Search for the cell housing the specified text and yield its [x, y] center coordinate. 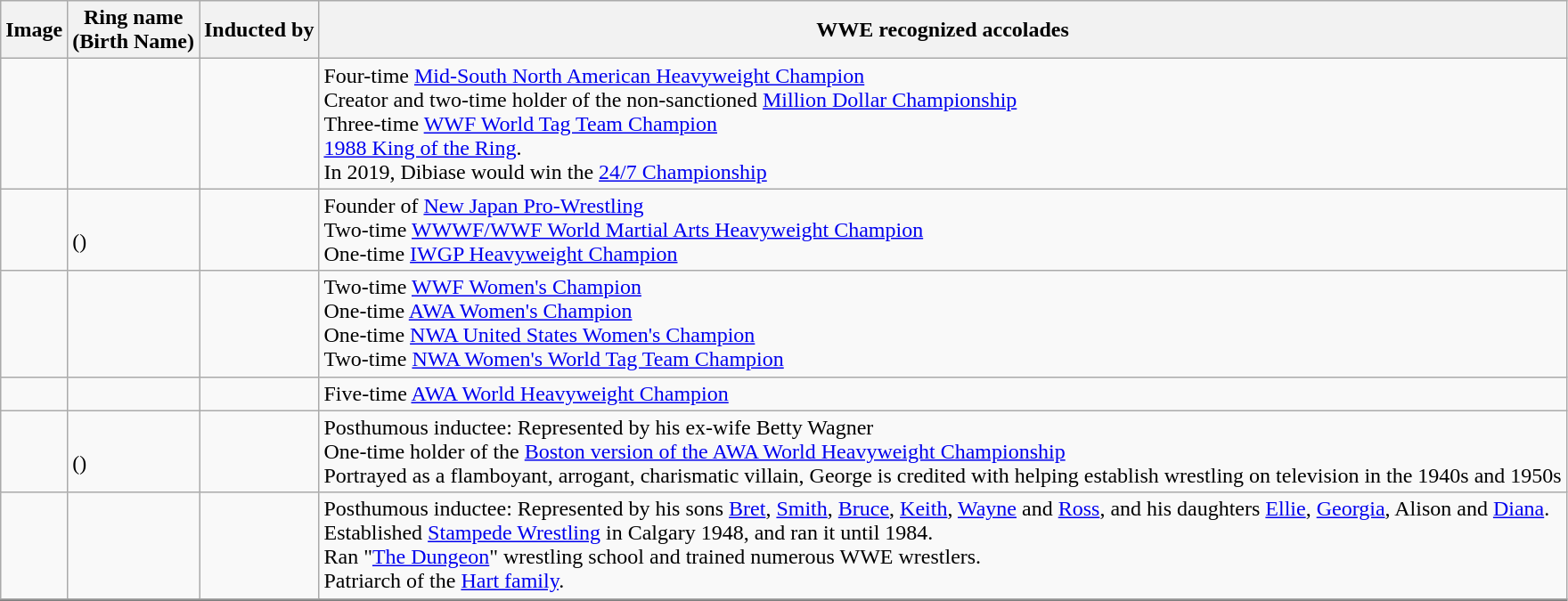
Ring name(Birth Name) [134, 30]
Two-time WWF Women's ChampionOne-time AWA Women's ChampionOne-time NWA United States Women's ChampionTwo-time NWA Women's World Tag Team Champion [943, 324]
Founder of New Japan Pro-WrestlingTwo-time WWWF/WWF World Martial Arts Heavyweight ChampionOne-time IWGP Heavyweight Champion [943, 230]
Image [34, 30]
WWE recognized accolades [943, 30]
Five-time AWA World Heavyweight Champion [943, 394]
Inducted by [259, 30]
